From the cell containing the given text, extract its center point as (X, Y) coordinate. 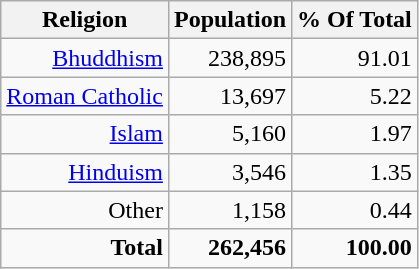
91.01 (355, 58)
238,895 (230, 58)
Population (230, 20)
Islam (85, 134)
Hinduism (85, 172)
1,158 (230, 210)
0.44 (355, 210)
5.22 (355, 96)
Total (85, 248)
1.97 (355, 134)
% Of Total (355, 20)
13,697 (230, 96)
Other (85, 210)
100.00 (355, 248)
Roman Catholic (85, 96)
1.35 (355, 172)
3,546 (230, 172)
Religion (85, 20)
5,160 (230, 134)
262,456 (230, 248)
Bhuddhism (85, 58)
